Search for the cell housing the specified text and yield its [x, y] center coordinate. 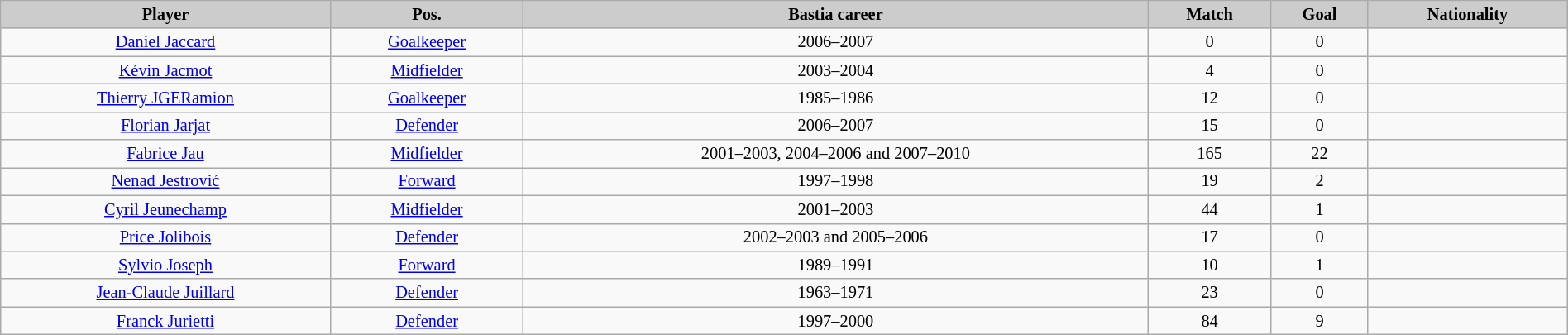
Cyril Jeunechamp [165, 209]
12 [1209, 98]
165 [1209, 154]
Nenad Jestrović [165, 181]
2001–2003 [835, 209]
1997–2000 [835, 321]
1997–1998 [835, 181]
Pos. [427, 14]
2001–2003, 2004–2006 and 2007–2010 [835, 154]
19 [1209, 181]
Nationality [1468, 14]
Goal [1319, 14]
Bastia career [835, 14]
1985–1986 [835, 98]
Thierry JGERamion [165, 98]
Match [1209, 14]
2002–2003 and 2005–2006 [835, 237]
Sylvio Joseph [165, 265]
44 [1209, 209]
Florian Jarjat [165, 126]
10 [1209, 265]
17 [1209, 237]
15 [1209, 126]
Franck Jurietti [165, 321]
Daniel Jaccard [165, 42]
2 [1319, 181]
Jean-Claude Juillard [165, 293]
84 [1209, 321]
Price Jolibois [165, 237]
22 [1319, 154]
23 [1209, 293]
Kévin Jacmot [165, 70]
9 [1319, 321]
4 [1209, 70]
Fabrice Jau [165, 154]
1989–1991 [835, 265]
1963–1971 [835, 293]
2003–2004 [835, 70]
Player [165, 14]
